Determine the (X, Y) coordinate at the center of the cell enclosing the given text.  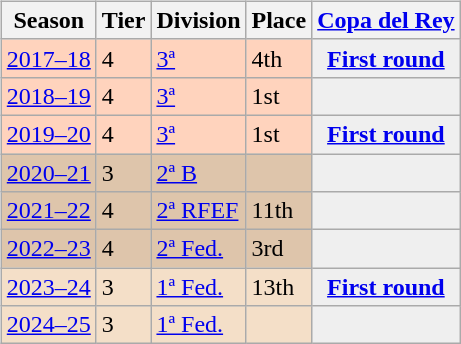
Copa del Rey (386, 20)
4th (279, 58)
2024–25 (48, 325)
2020–21 (48, 173)
2017–18 (48, 58)
11th (279, 211)
Place (279, 20)
2018–19 (48, 96)
2ª B (198, 173)
Season (48, 20)
13th (279, 287)
2ª RFEF (198, 211)
Division (198, 20)
2023–24 (48, 287)
2021–22 (48, 211)
Tier (124, 20)
2ª Fed. (198, 249)
2022–23 (48, 249)
3rd (279, 249)
2019–20 (48, 134)
